Determine the (X, Y) coordinate at the center of the cell enclosing the given text.  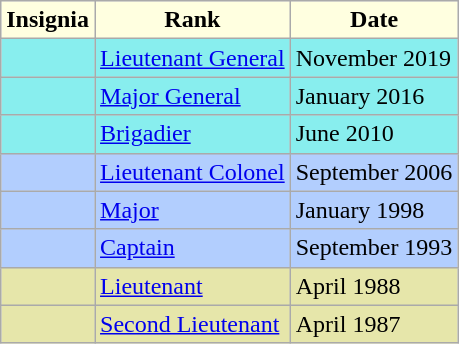
Lieutenant General (193, 58)
January 1998 (374, 210)
Date (374, 20)
Major General (193, 96)
Lieutenant (193, 286)
Captain (193, 248)
Brigadier (193, 134)
April 1988 (374, 286)
April 1987 (374, 324)
Second Lieutenant (193, 324)
Major (193, 210)
Insignia (48, 20)
January 2016 (374, 96)
September 1993 (374, 248)
June 2010 (374, 134)
September 2006 (374, 172)
Lieutenant Colonel (193, 172)
Rank (193, 20)
November 2019 (374, 58)
